For the text-containing cell, return its midpoint in [x, y] coordinate format. 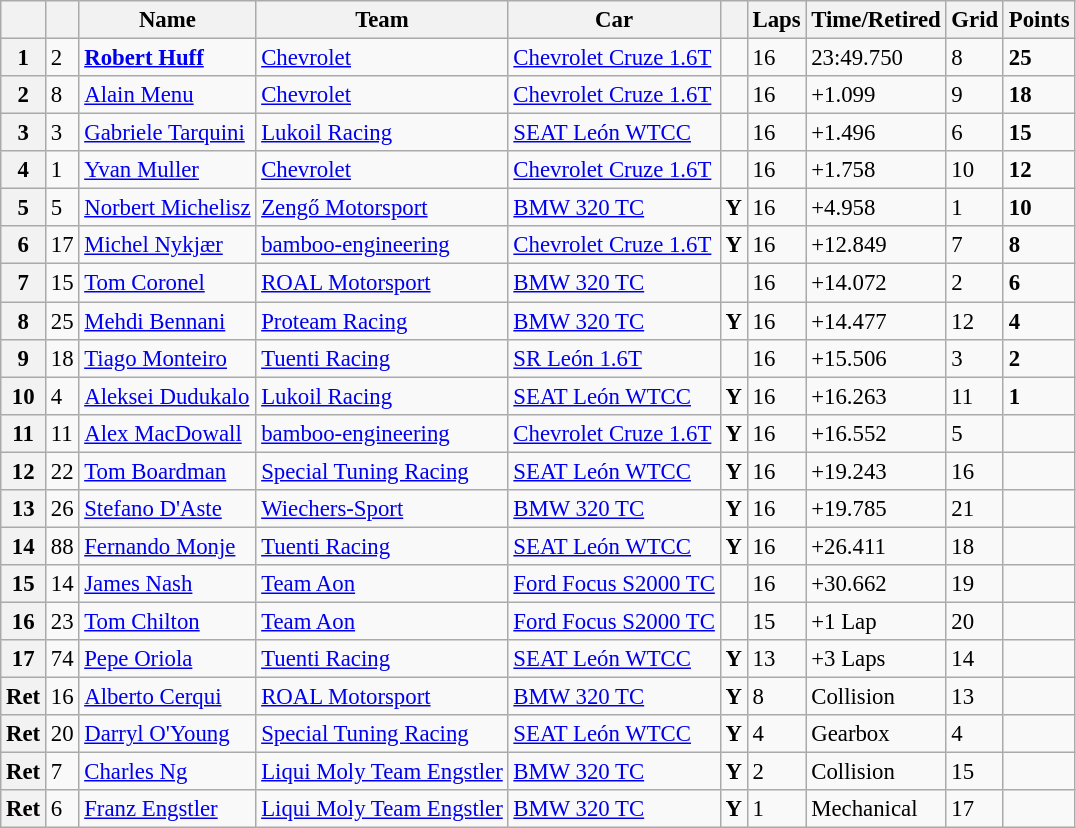
22 [62, 471]
+19.243 [876, 471]
+19.785 [876, 509]
+16.552 [876, 433]
+14.477 [876, 321]
+30.662 [876, 584]
+3 Laps [876, 659]
Car [614, 20]
+1.099 [876, 95]
+4.958 [876, 208]
Pepe Oriola [168, 659]
+15.506 [876, 358]
Michel Nykjær [168, 245]
Tom Boardman [168, 471]
Franz Engstler [168, 809]
Tom Chilton [168, 621]
+1.496 [876, 133]
Alberto Cerqui [168, 697]
88 [62, 546]
Norbert Michelisz [168, 208]
26 [62, 509]
Gabriele Tarquini [168, 133]
Charles Ng [168, 772]
21 [974, 509]
23:49.750 [876, 58]
SR León 1.6T [614, 358]
Stefano D'Aste [168, 509]
Laps [776, 20]
19 [974, 584]
74 [62, 659]
23 [62, 621]
+1 Lap [876, 621]
Wiechers-Sport [382, 509]
Darryl O'Young [168, 734]
Alain Menu [168, 95]
Grid [974, 20]
Team [382, 20]
Gearbox [876, 734]
+26.411 [876, 546]
+14.072 [876, 283]
Proteam Racing [382, 321]
Points [1038, 20]
Mehdi Bennani [168, 321]
Tiago Monteiro [168, 358]
Robert Huff [168, 58]
Aleksei Dudukalo [168, 396]
Yvan Muller [168, 170]
Zengő Motorsport [382, 208]
+16.263 [876, 396]
Alex MacDowall [168, 433]
Fernando Monje [168, 546]
+12.849 [876, 245]
James Nash [168, 584]
+1.758 [876, 170]
Name [168, 20]
Tom Coronel [168, 283]
Time/Retired [876, 20]
Mechanical [876, 809]
